Search for the cell housing the specified text and yield its [X, Y] center coordinate. 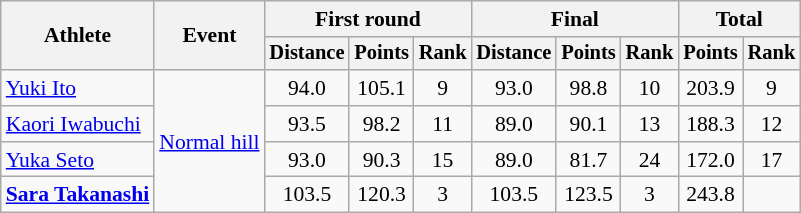
243.8 [710, 195]
17 [772, 160]
93.5 [308, 124]
123.5 [588, 195]
81.7 [588, 160]
10 [650, 88]
98.8 [588, 88]
Total [739, 19]
Yuka Seto [78, 160]
Sara Takanashi [78, 195]
12 [772, 124]
Event [209, 36]
Kaori Iwabuchi [78, 124]
15 [443, 160]
24 [650, 160]
13 [650, 124]
Athlete [78, 36]
172.0 [710, 160]
90.1 [588, 124]
Normal hill [209, 141]
203.9 [710, 88]
98.2 [381, 124]
11 [443, 124]
First round [368, 19]
Yuki Ito [78, 88]
120.3 [381, 195]
188.3 [710, 124]
105.1 [381, 88]
94.0 [308, 88]
90.3 [381, 160]
Final [574, 19]
